Identify which cell holds the provided text, then report its (x, y) central coordinate. 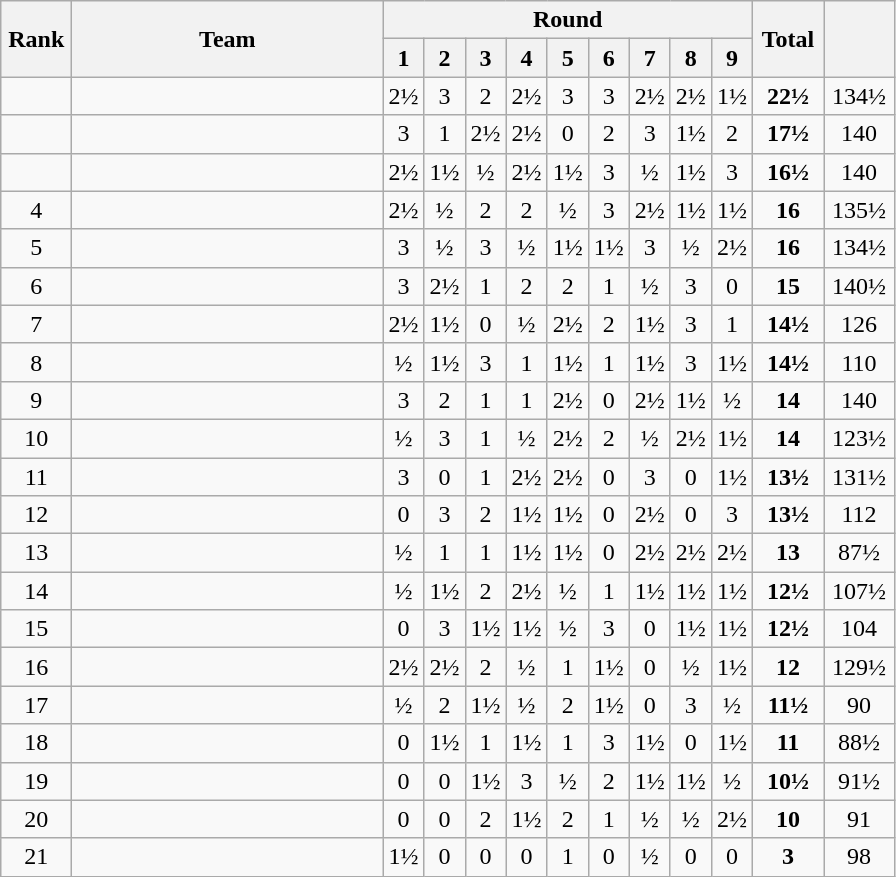
131½ (860, 477)
19 (36, 781)
16½ (788, 172)
126 (860, 324)
135½ (860, 210)
129½ (860, 667)
90 (860, 705)
91 (860, 819)
140½ (860, 286)
17½ (788, 134)
Team (228, 39)
98 (860, 857)
88½ (860, 743)
Round (568, 20)
11½ (788, 705)
21 (36, 857)
123½ (860, 438)
Rank (36, 39)
18 (36, 743)
110 (860, 362)
112 (860, 515)
87½ (860, 553)
107½ (860, 591)
104 (860, 629)
22½ (788, 96)
10½ (788, 781)
91½ (860, 781)
Total (788, 39)
17 (36, 705)
20 (36, 819)
